Output the [x, y] coordinate of the center of the cell containing the given text.  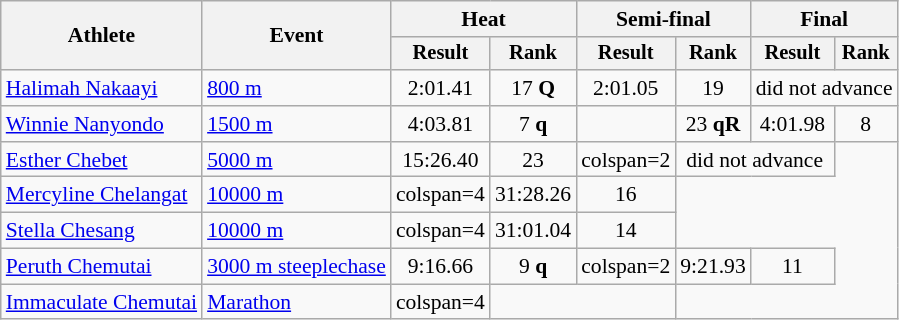
800 m [296, 88]
3000 m steeplechase [296, 267]
Stella Chesang [102, 231]
Heat [484, 19]
31:28.26 [533, 195]
19 [712, 88]
Peruth Chemutai [102, 267]
15:26.40 [440, 160]
31:01.04 [533, 231]
Winnie Nanyondo [102, 124]
4:01.98 [792, 124]
23 [533, 160]
7 q [533, 124]
9:16.66 [440, 267]
11 [792, 267]
Final [824, 19]
9:21.93 [712, 267]
8 [866, 124]
14 [626, 231]
23 qR [712, 124]
1500 m [296, 124]
2:01.41 [440, 88]
9 q [533, 267]
Marathon [296, 302]
5000 m [296, 160]
Athlete [102, 36]
Semi-final [664, 19]
16 [626, 195]
Immaculate Chemutai [102, 302]
Esther Chebet [102, 160]
Halimah Nakaayi [102, 88]
Event [296, 36]
2:01.05 [626, 88]
Mercyline Chelangat [102, 195]
17 Q [533, 88]
4:03.81 [440, 124]
